Identify which cell holds the provided text, then report its (x, y) central coordinate. 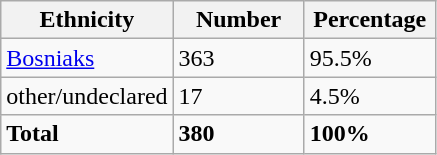
95.5% (370, 58)
4.5% (370, 96)
380 (238, 134)
other/undeclared (87, 96)
17 (238, 96)
Ethnicity (87, 20)
Number (238, 20)
100% (370, 134)
Bosniaks (87, 58)
363 (238, 58)
Total (87, 134)
Percentage (370, 20)
